Pinpoint the cell where the given text exists, returning its [X, Y] midpoint coordinate. 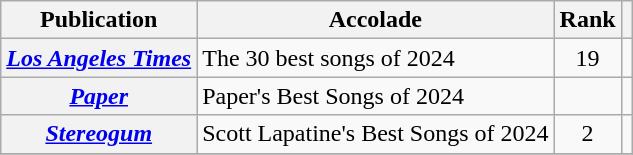
Scott Lapatine's Best Songs of 2024 [376, 134]
Paper's Best Songs of 2024 [376, 96]
2 [588, 134]
Rank [588, 20]
Stereogum [99, 134]
Publication [99, 20]
Accolade [376, 20]
The 30 best songs of 2024 [376, 58]
Paper [99, 96]
19 [588, 58]
Los Angeles Times [99, 58]
